Detect which cell encompasses the target text, then output its [X, Y] center coordinate. 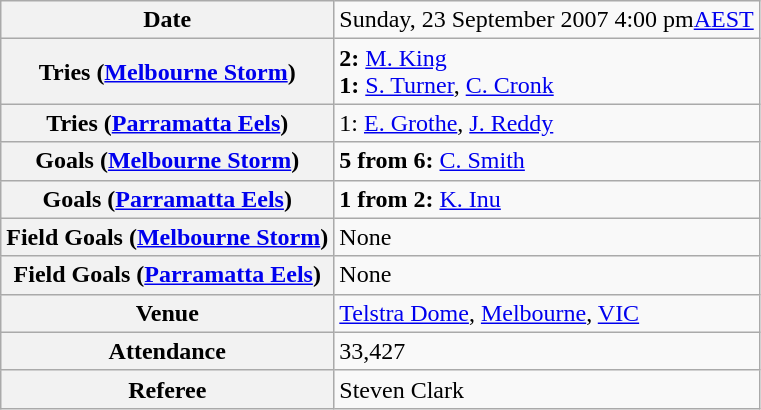
Tries (Parramatta Eels) [168, 123]
Sunday, 23 September 2007 4:00 pmAEST [546, 20]
2: M. King 1: S. Turner, C. Cronk [546, 72]
Field Goals (Parramatta Eels) [168, 275]
Goals (Parramatta Eels) [168, 199]
Date [168, 20]
Attendance [168, 351]
Venue [168, 313]
33,427 [546, 351]
1 from 2: K. Inu [546, 199]
Tries (Melbourne Storm) [168, 72]
Telstra Dome, Melbourne, VIC [546, 313]
Field Goals (Melbourne Storm) [168, 237]
5 from 6: C. Smith [546, 161]
Steven Clark [546, 389]
Referee [168, 389]
1: E. Grothe, J. Reddy [546, 123]
Goals (Melbourne Storm) [168, 161]
